Search for the cell housing the specified text and yield its [x, y] center coordinate. 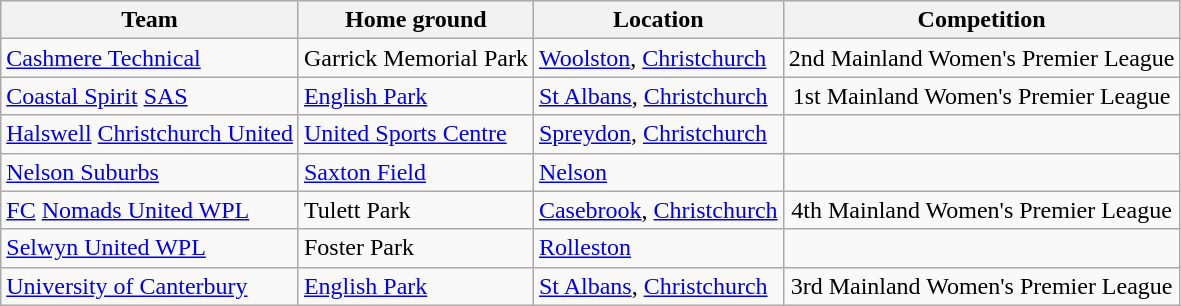
Tulett Park [416, 210]
Selwyn United WPL [150, 248]
Casebrook, Christchurch [658, 210]
Rolleston [658, 248]
FC Nomads United WPL [150, 210]
Nelson [658, 172]
Woolston, Christchurch [658, 58]
Spreydon, Christchurch [658, 134]
United Sports Centre [416, 134]
Competition [982, 20]
Cashmere Technical [150, 58]
Garrick Memorial Park [416, 58]
Halswell Christchurch United [150, 134]
Home ground [416, 20]
3rd Mainland Women's Premier League [982, 286]
Foster Park [416, 248]
Coastal Spirit SAS [150, 96]
Saxton Field [416, 172]
Location [658, 20]
4th Mainland Women's Premier League [982, 210]
1st Mainland Women's Premier League [982, 96]
2nd Mainland Women's Premier League [982, 58]
Team [150, 20]
University of Canterbury [150, 286]
Nelson Suburbs [150, 172]
